Output the (X, Y) coordinate of the center of the cell containing the given text.  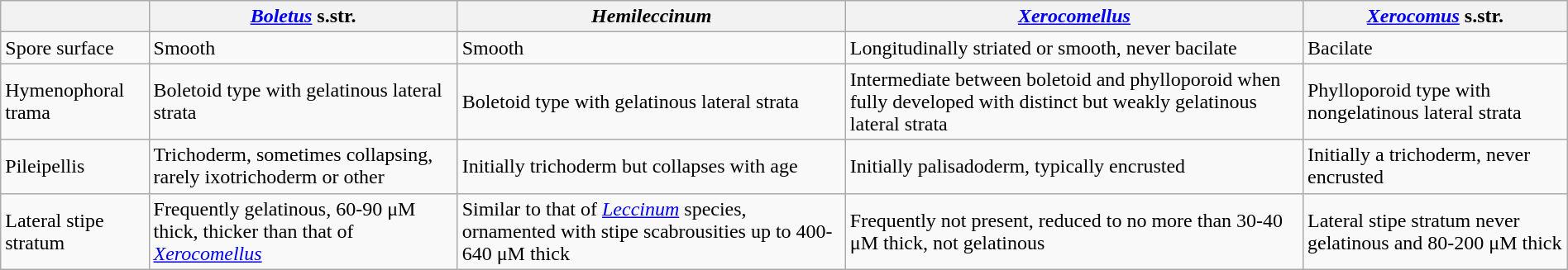
Initially a trichoderm, never encrusted (1435, 167)
Xerocomellus (1073, 17)
Lateral stipe stratum (74, 231)
Initially trichoderm but collapses with age (652, 167)
Lateral stipe stratum never gelatinous and 80-200 μM thick (1435, 231)
Hymenophoral trama (74, 102)
Bacilate (1435, 48)
Initially palisadoderm, typically encrusted (1073, 167)
Frequently not present, reduced to no more than 30-40 μM thick, not gelatinous (1073, 231)
Boletus s.str. (303, 17)
Xerocomus s.str. (1435, 17)
Hemileccinum (652, 17)
Phylloporoid type with nongelatinous lateral strata (1435, 102)
Similar to that of Leccinum species, ornamented with stipe scabrousities up to 400-640 μM thick (652, 231)
Frequently gelatinous, 60-90 μM thick, thicker than that of Xerocomellus (303, 231)
Longitudinally striated or smooth, never bacilate (1073, 48)
Pileipellis (74, 167)
Spore surface (74, 48)
Trichoderm, sometimes collapsing, rarely ixotrichoderm or other (303, 167)
Intermediate between boletoid and phylloporoid when fully developed with distinct but weakly gelatinous lateral strata (1073, 102)
